Detect which cell encompasses the target text, then output its (X, Y) center coordinate. 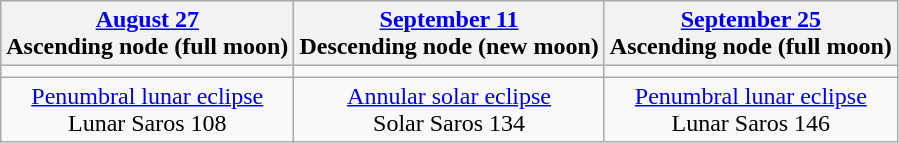
August 27Ascending node (full moon) (148, 34)
Annular solar eclipseSolar Saros 134 (449, 110)
Penumbral lunar eclipseLunar Saros 146 (750, 110)
September 11Descending node (new moon) (449, 34)
Penumbral lunar eclipseLunar Saros 108 (148, 110)
September 25Ascending node (full moon) (750, 34)
